Output the [x, y] coordinate of the center of the cell containing the given text.  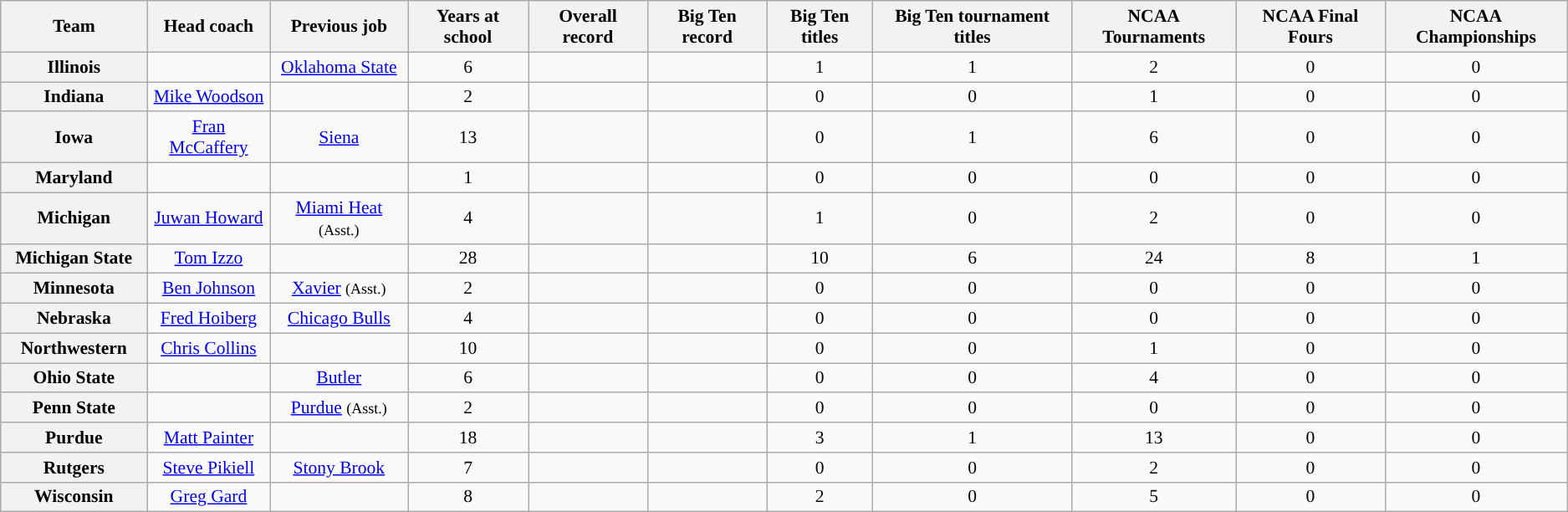
3 [820, 438]
Michigan [74, 218]
Chicago Bulls [339, 319]
Northwestern [74, 348]
7 [468, 468]
Fred Hoiberg [209, 319]
Big Ten tournament titles [972, 27]
Mike Woodson [209, 97]
Rutgers [74, 468]
NCAA Championships [1476, 27]
Siena [339, 137]
Butler [339, 378]
28 [468, 259]
Miami Heat (Asst.) [339, 218]
Big Ten titles [820, 27]
18 [468, 438]
Illinois [74, 67]
Xavier (Asst.) [339, 289]
Michigan State [74, 259]
Indiana [74, 97]
Stony Brook [339, 468]
5 [1154, 497]
Nebraska [74, 319]
Chris Collins [209, 348]
Steve Pikiell [209, 468]
Minnesota [74, 289]
Big Ten record [707, 27]
Oklahoma State [339, 67]
Matt Painter [209, 438]
Purdue (Asst.) [339, 408]
NCAA Final Fours [1311, 27]
Purdue [74, 438]
Penn State [74, 408]
NCAA Tournaments [1154, 27]
Years at school [468, 27]
Maryland [74, 178]
Iowa [74, 137]
Previous job [339, 27]
Juwan Howard [209, 218]
Tom Izzo [209, 259]
Head coach [209, 27]
Overall record [589, 27]
24 [1154, 259]
Ohio State [74, 378]
Team [74, 27]
Wisconsin [74, 497]
Fran McCaffery [209, 137]
Ben Johnson [209, 289]
Greg Gard [209, 497]
